Find where the given text appears and provide that cell's center as (X, Y) coordinate. 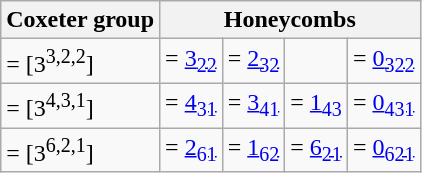
Coxeter group (80, 20)
= 232 (254, 62)
= 143 (316, 106)
= 162 (254, 150)
Honeycombs (290, 20)
= 322 (192, 62)
= [34,3,1] (80, 106)
= 261 (192, 150)
= 431 (192, 106)
= 0431 (384, 106)
= 621 (316, 150)
= 0322 (384, 62)
= 0621 (384, 150)
= [36,2,1] (80, 150)
= [33,2,2] (80, 62)
= 341 (254, 106)
